Output the (X, Y) coordinate of the center of the cell containing the given text.  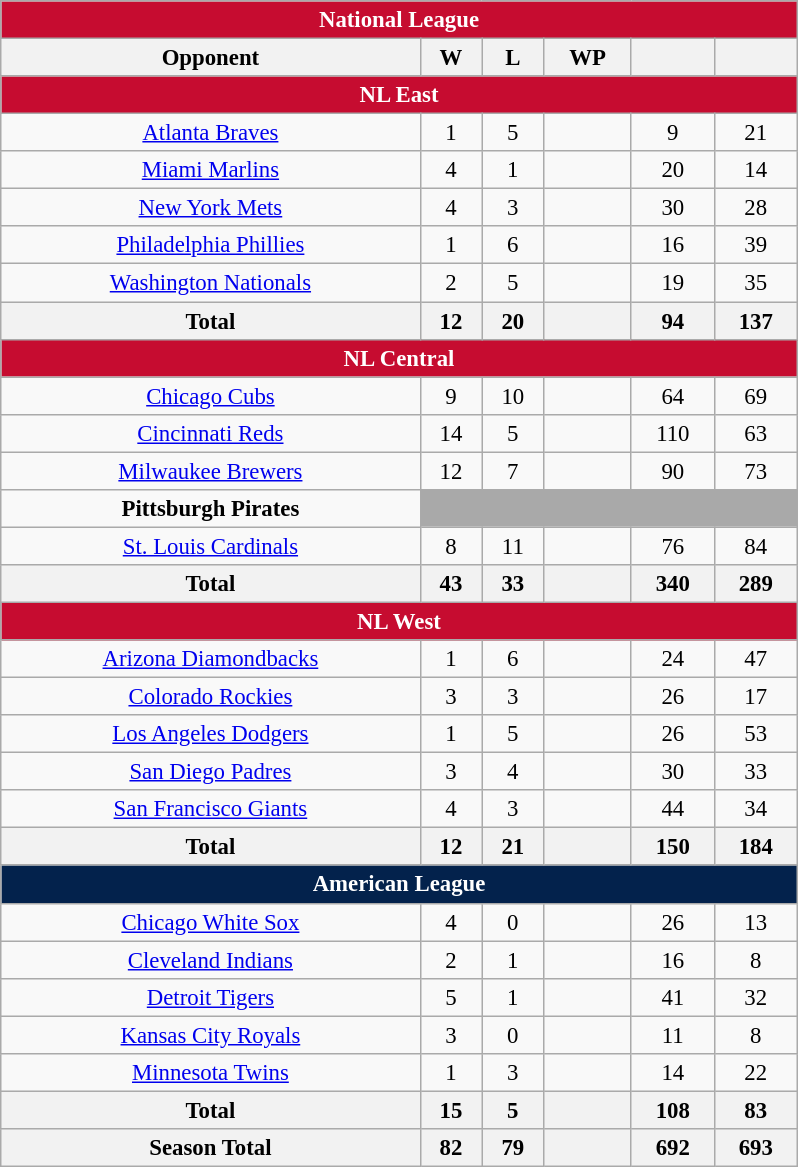
17 (756, 696)
W (451, 57)
WP (588, 57)
82 (451, 1148)
Kansas City Royals (210, 1035)
692 (672, 1148)
340 (672, 584)
Cincinnati Reds (210, 433)
43 (451, 584)
NL West (399, 621)
35 (756, 283)
Milwaukee Brewers (210, 471)
693 (756, 1148)
Los Angeles Dodgers (210, 734)
83 (756, 1110)
108 (672, 1110)
13 (756, 922)
Washington Nationals (210, 283)
Philadelphia Phillies (210, 245)
NL Central (399, 358)
L (513, 57)
Detroit Tigers (210, 997)
39 (756, 245)
Season Total (210, 1148)
Opponent (210, 57)
Chicago White Sox (210, 922)
Minnesota Twins (210, 1072)
184 (756, 847)
10 (513, 396)
32 (756, 997)
84 (756, 546)
73 (756, 471)
64 (672, 396)
289 (756, 584)
94 (672, 321)
Pittsburgh Pirates (210, 508)
28 (756, 208)
34 (756, 809)
Cleveland Indians (210, 960)
Chicago Cubs (210, 396)
San Diego Padres (210, 772)
76 (672, 546)
90 (672, 471)
22 (756, 1072)
San Francisco Giants (210, 809)
150 (672, 847)
19 (672, 283)
44 (672, 809)
41 (672, 997)
24 (672, 659)
15 (451, 1110)
Atlanta Braves (210, 133)
110 (672, 433)
NL East (399, 95)
Arizona Diamondbacks (210, 659)
Miami Marlins (210, 170)
69 (756, 396)
American League (399, 884)
St. Louis Cardinals (210, 546)
Colorado Rockies (210, 696)
New York Mets (210, 208)
53 (756, 734)
47 (756, 659)
63 (756, 433)
7 (513, 471)
National League (399, 20)
137 (756, 321)
79 (513, 1148)
